Identify which cell holds the provided text, then report its (x, y) central coordinate. 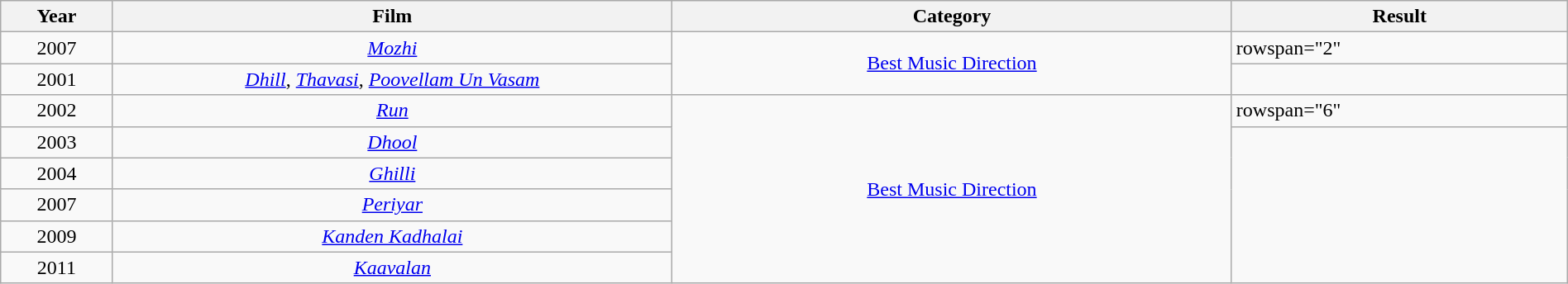
rowspan="6" (1399, 111)
Category (953, 17)
2004 (56, 173)
Run (392, 111)
Ghilli (392, 173)
Dhool (392, 142)
Result (1399, 17)
Periyar (392, 205)
2011 (56, 267)
Year (56, 17)
Film (392, 17)
Kanden Kadhalai (392, 236)
Mozhi (392, 48)
2001 (56, 79)
2003 (56, 142)
Kaavalan (392, 267)
rowspan="2" (1399, 48)
2009 (56, 236)
2002 (56, 111)
Dhill, Thavasi, Poovellam Un Vasam (392, 79)
